Pinpoint the cell where the given text exists, returning its [X, Y] midpoint coordinate. 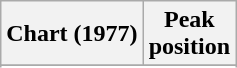
Chart (1977) [72, 34]
Peakposition [189, 34]
